Find where the given text appears and provide that cell's center as (x, y) coordinate. 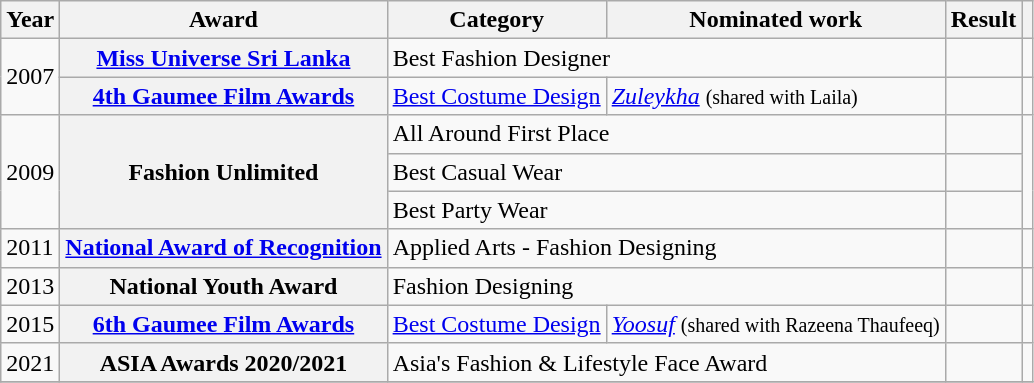
Award (224, 20)
Year (30, 20)
Applied Arts - Fashion Designing (666, 248)
Yoosuf (shared with Razeena Thaufeeq) (776, 324)
National Youth Award (224, 286)
Nominated work (776, 20)
Asia's Fashion & Lifestyle Face Award (666, 362)
ASIA Awards 2020/2021 (224, 362)
Best Party Wear (666, 210)
Category (496, 20)
Zuleykha (shared with Laila) (776, 96)
Miss Universe Sri Lanka (224, 58)
National Award of Recognition (224, 248)
2007 (30, 77)
2011 (30, 248)
Result (983, 20)
2021 (30, 362)
4th Gaumee Film Awards (224, 96)
Best Casual Wear (666, 172)
2015 (30, 324)
Fashion Designing (666, 286)
All Around First Place (666, 134)
2009 (30, 172)
2013 (30, 286)
Best Fashion Designer (666, 58)
Fashion Unlimited (224, 172)
6th Gaumee Film Awards (224, 324)
